Output the (x, y) coordinate of the center of the cell containing the given text.  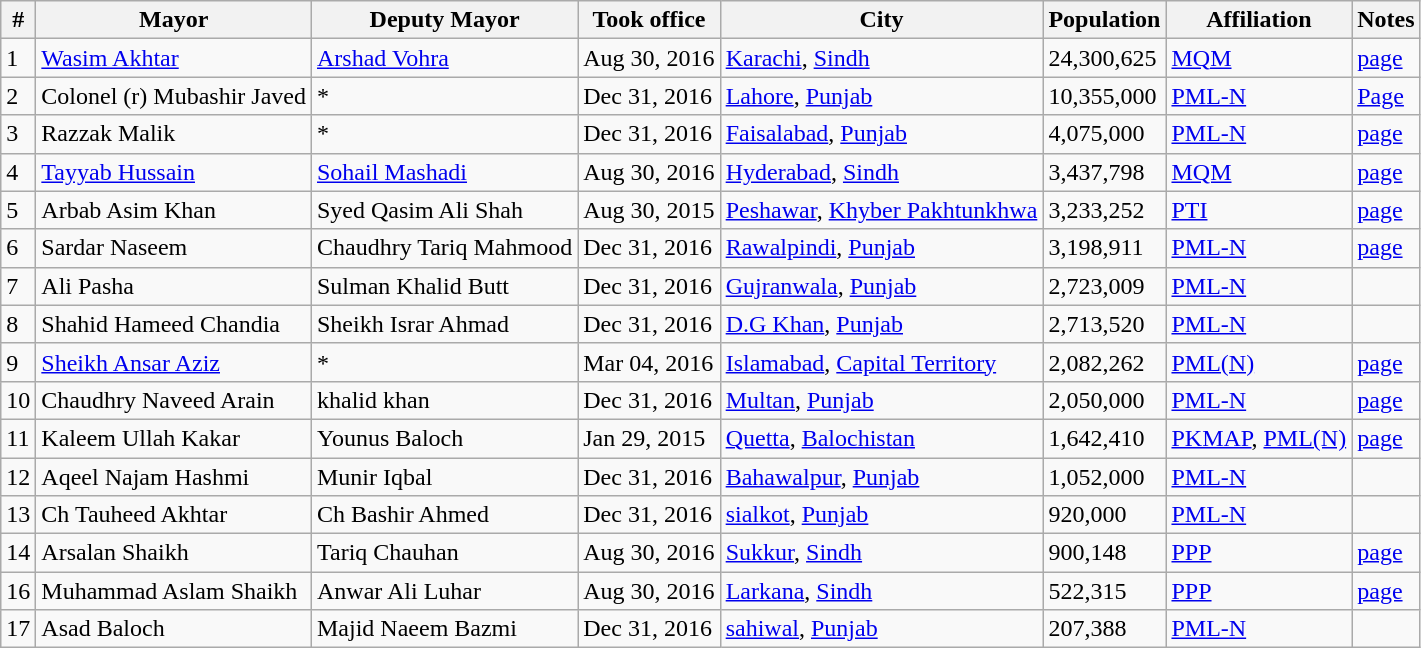
PML(N) (1259, 362)
Arbab Asim Khan (174, 210)
10 (18, 400)
Deputy Mayor (444, 20)
khalid khan (444, 400)
13 (18, 515)
sialkot, Punjab (882, 515)
Sheikh Ansar Aziz (174, 362)
Muhammad Aslam Shaikh (174, 591)
City (882, 20)
7 (18, 286)
1,052,000 (1104, 477)
Tayyab Hussain (174, 172)
Arsalan Shaikh (174, 553)
11 (18, 438)
Faisalabad, Punjab (882, 134)
8 (18, 324)
16 (18, 591)
Multan, Punjab (882, 400)
5 (18, 210)
Karachi, Sindh (882, 58)
Younus Baloch (444, 438)
Colonel (r) Mubashir Javed (174, 96)
Ch Bashir Ahmed (444, 515)
4 (18, 172)
Sheikh Israr Ahmad (444, 324)
# (18, 20)
2,723,009 (1104, 286)
Population (1104, 20)
sahiwal, Punjab (882, 629)
D.G Khan, Punjab (882, 324)
Larkana, Sindh (882, 591)
Asad Baloch (174, 629)
Peshawar, Khyber Pakhtunkhwa (882, 210)
Razzak Malik (174, 134)
Sardar Naseem (174, 248)
1,642,410 (1104, 438)
Arshad Vohra (444, 58)
Kaleem Ullah Kakar (174, 438)
14 (18, 553)
522,315 (1104, 591)
Wasim Akhtar (174, 58)
Page (1386, 96)
9 (18, 362)
Syed Qasim Ali Shah (444, 210)
Tariq Chauhan (444, 553)
Jan 29, 2015 (649, 438)
Notes (1386, 20)
Anwar Ali Luhar (444, 591)
24,300,625 (1104, 58)
PKMAP, PML(N) (1259, 438)
6 (18, 248)
PTI (1259, 210)
2,050,000 (1104, 400)
Islamabad, Capital Territory (882, 362)
3,198,911 (1104, 248)
920,000 (1104, 515)
Aug 30, 2015 (649, 210)
Bahawalpur, Punjab (882, 477)
12 (18, 477)
207,388 (1104, 629)
900,148 (1104, 553)
Munir Iqbal (444, 477)
Mar 04, 2016 (649, 362)
Lahore, Punjab (882, 96)
Shahid Hameed Chandia (174, 324)
4,075,000 (1104, 134)
2 (18, 96)
Chaudhry Naveed Arain (174, 400)
Quetta, Balochistan (882, 438)
Sukkur, Sindh (882, 553)
2,082,262 (1104, 362)
3,233,252 (1104, 210)
Took office (649, 20)
Hyderabad, Sindh (882, 172)
Gujranwala, Punjab (882, 286)
Sohail Mashadi (444, 172)
Affiliation (1259, 20)
Ch Tauheed Akhtar (174, 515)
Sulman Khalid Butt (444, 286)
3,437,798 (1104, 172)
Chaudhry Tariq Mahmood (444, 248)
Aqeel Najam Hashmi (174, 477)
1 (18, 58)
Rawalpindi, Punjab (882, 248)
17 (18, 629)
2,713,520 (1104, 324)
Ali Pasha (174, 286)
3 (18, 134)
Majid Naeem Bazmi (444, 629)
Mayor (174, 20)
10,355,000 (1104, 96)
